Determine the (x, y) coordinate at the center of the cell enclosing the given text.  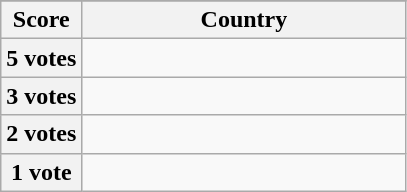
2 votes (42, 134)
5 votes (42, 58)
Score (42, 20)
1 vote (42, 172)
3 votes (42, 96)
Country (244, 20)
